Locate the cell with the specified text and output its [x, y] center coordinate. 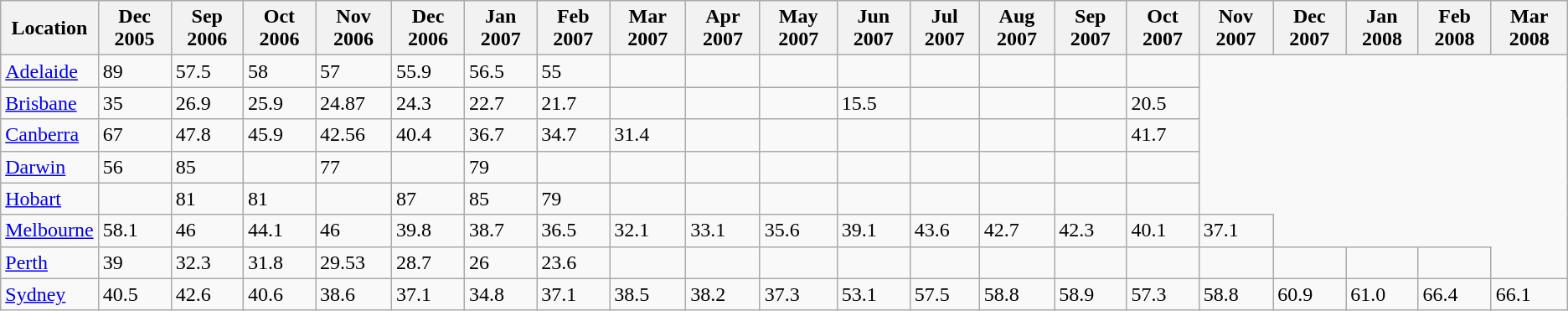
21.7 [573, 103]
66.4 [1454, 294]
36.7 [501, 135]
53.1 [873, 294]
Location [49, 29]
61.0 [1382, 294]
58.9 [1091, 294]
Jan 2007 [501, 29]
Jul 2007 [945, 29]
35 [134, 103]
42.3 [1091, 231]
39 [134, 262]
37.3 [798, 294]
Oct 2006 [279, 29]
Darwin [49, 167]
28.7 [429, 262]
Sep 2006 [207, 29]
56.5 [501, 71]
66.1 [1529, 294]
Apr 2007 [723, 29]
29.53 [353, 262]
39.1 [873, 231]
32.1 [648, 231]
24.3 [429, 103]
35.6 [798, 231]
47.8 [207, 135]
Perth [49, 262]
45.9 [279, 135]
38.2 [723, 294]
Dec 2007 [1310, 29]
Nov 2007 [1236, 29]
20.5 [1163, 103]
57 [353, 71]
Jan 2008 [1382, 29]
Oct 2007 [1163, 29]
Dec 2006 [429, 29]
42.56 [353, 135]
Sep 2007 [1091, 29]
25.9 [279, 103]
May 2007 [798, 29]
67 [134, 135]
77 [353, 167]
58 [279, 71]
Dec 2005 [134, 29]
Hobart [49, 199]
55.9 [429, 71]
42.7 [1017, 231]
41.7 [1163, 135]
38.7 [501, 231]
58.1 [134, 231]
40.1 [1163, 231]
Jun 2007 [873, 29]
Brisbane [49, 103]
40.5 [134, 294]
44.1 [279, 231]
22.7 [501, 103]
23.6 [573, 262]
24.87 [353, 103]
87 [429, 199]
39.8 [429, 231]
Mar 2008 [1529, 29]
Adelaide [49, 71]
60.9 [1310, 294]
31.4 [648, 135]
33.1 [723, 231]
55 [573, 71]
Nov 2006 [353, 29]
Canberra [49, 135]
34.7 [573, 135]
26.9 [207, 103]
89 [134, 71]
32.3 [207, 262]
Feb 2008 [1454, 29]
Aug 2007 [1017, 29]
40.4 [429, 135]
Sydney [49, 294]
38.5 [648, 294]
38.6 [353, 294]
26 [501, 262]
Melbourne [49, 231]
Feb 2007 [573, 29]
56 [134, 167]
Mar 2007 [648, 29]
40.6 [279, 294]
36.5 [573, 231]
31.8 [279, 262]
15.5 [873, 103]
57.3 [1163, 294]
42.6 [207, 294]
34.8 [501, 294]
43.6 [945, 231]
